Provide the (x, y) coordinate of the cell's center where the given text is located.  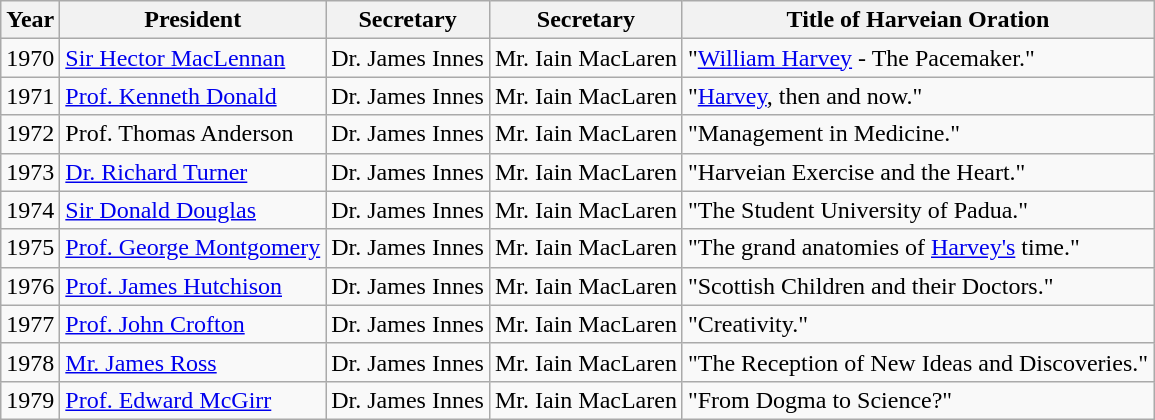
Title of Harveian Oration (918, 20)
"The Student University of Padua." (918, 210)
1974 (30, 210)
President (193, 20)
1973 (30, 172)
Year (30, 20)
1971 (30, 96)
Prof. Kenneth Donald (193, 96)
Prof. George Montgomery (193, 248)
"Creativity." (918, 324)
1975 (30, 248)
1978 (30, 362)
"The grand anatomies of Harvey's time." (918, 248)
"The Reception of New Ideas and Discoveries." (918, 362)
"From Dogma to Science?" (918, 400)
"Scottish Children and their Doctors." (918, 286)
1976 (30, 286)
"Management in Medicine." (918, 134)
Prof. Edward McGirr (193, 400)
Mr. James Ross (193, 362)
Prof. Thomas Anderson (193, 134)
1972 (30, 134)
Dr. Richard Turner (193, 172)
"Harvey, then and now." (918, 96)
Prof. James Hutchison (193, 286)
Prof. John Crofton (193, 324)
1977 (30, 324)
"Harveian Exercise and the Heart." (918, 172)
Sir Donald Douglas (193, 210)
1979 (30, 400)
Sir Hector MacLennan (193, 58)
1970 (30, 58)
"William Harvey - The Pacemaker." (918, 58)
